Output the (x, y) coordinate of the center of the cell containing the given text.  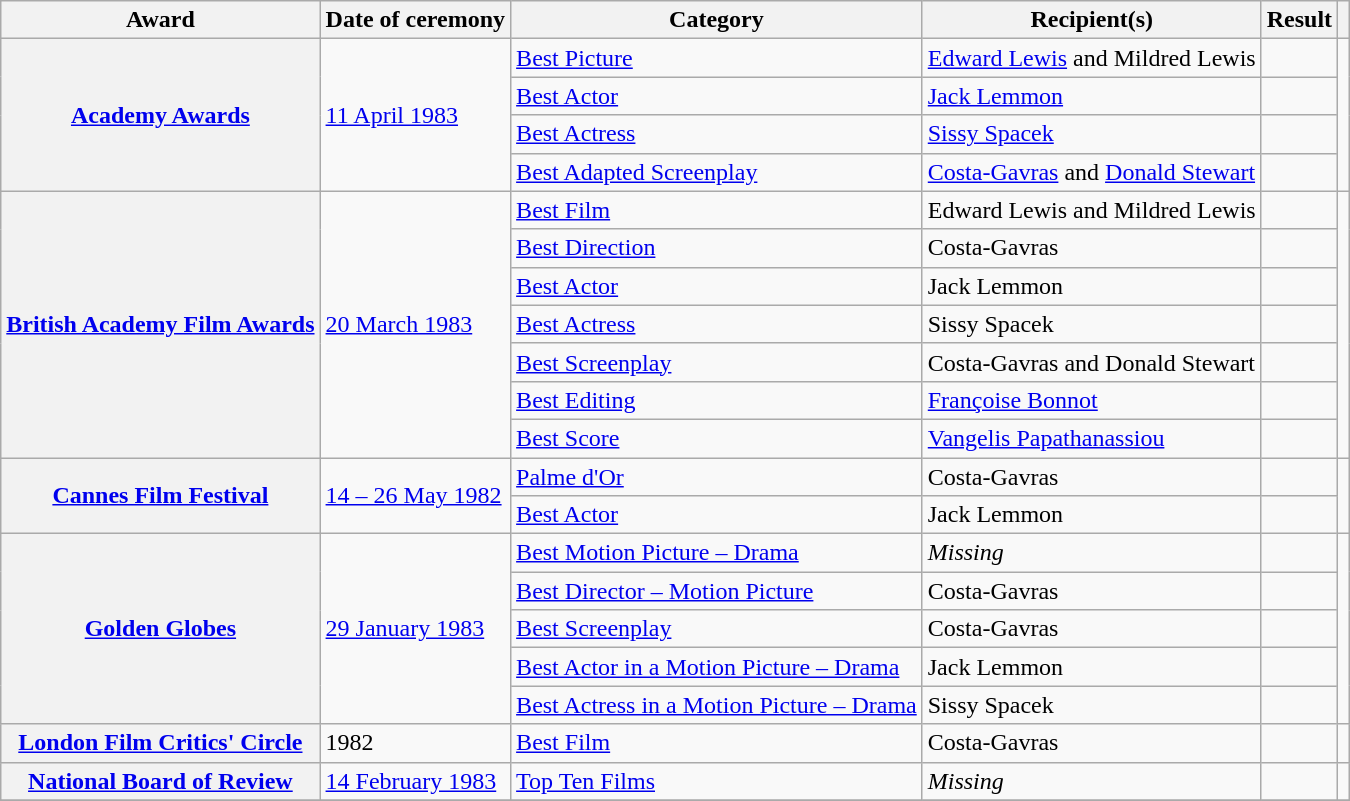
11 April 1983 (416, 115)
National Board of Review (160, 781)
29 January 1983 (416, 629)
1982 (416, 743)
Best Score (717, 438)
Category (717, 20)
Best Motion Picture – Drama (717, 553)
Vangelis Papathanassiou (1092, 438)
Recipient(s) (1092, 20)
British Academy Film Awards (160, 324)
14 – 26 May 1982 (416, 496)
Date of ceremony (416, 20)
Best Direction (717, 248)
14 February 1983 (416, 781)
20 March 1983 (416, 324)
Top Ten Films (717, 781)
Result (1299, 20)
Best Actor in a Motion Picture – Drama (717, 667)
London Film Critics' Circle (160, 743)
Best Actress in a Motion Picture – Drama (717, 705)
Best Adapted Screenplay (717, 172)
Françoise Bonnot (1092, 400)
Cannes Film Festival (160, 496)
Golden Globes (160, 629)
Best Picture (717, 58)
Academy Awards (160, 115)
Best Editing (717, 400)
Palme d'Or (717, 477)
Best Director – Motion Picture (717, 591)
Award (160, 20)
